Detect which cell encompasses the target text, then output its [x, y] center coordinate. 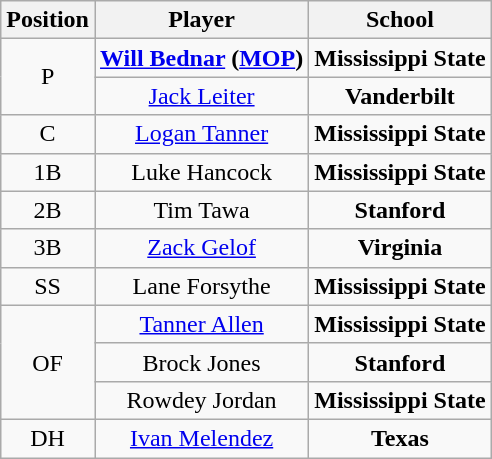
Luke Hancock [201, 172]
Ivan Melendez [201, 438]
School [400, 20]
2B [48, 210]
OF [48, 362]
Position [48, 20]
Tim Tawa [201, 210]
Virginia [400, 248]
Will Bednar (MOP) [201, 58]
Vanderbilt [400, 96]
DH [48, 438]
Jack Leiter [201, 96]
Texas [400, 438]
Player [201, 20]
Logan Tanner [201, 134]
Zack Gelof [201, 248]
Tanner Allen [201, 324]
Lane Forsythe [201, 286]
3B [48, 248]
Brock Jones [201, 362]
SS [48, 286]
Rowdey Jordan [201, 400]
1B [48, 172]
C [48, 134]
P [48, 77]
